From the cell containing the given text, extract its center point as [x, y] coordinate. 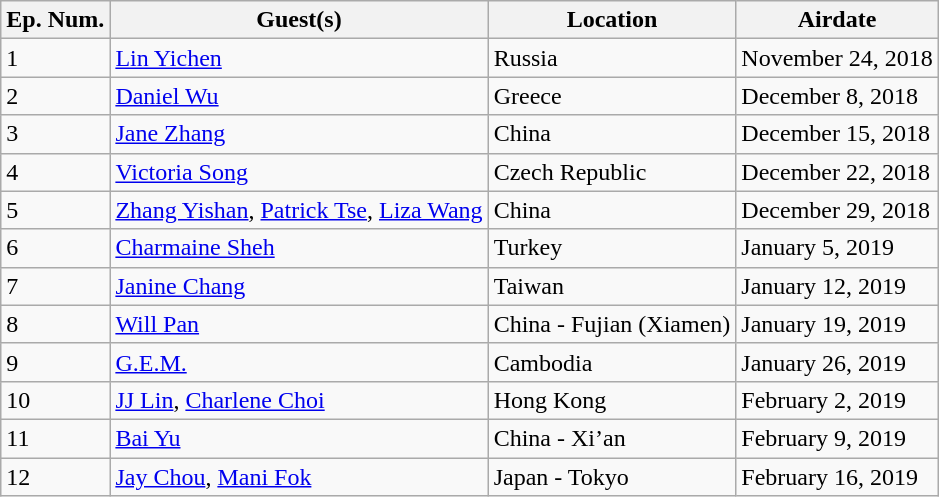
Airdate [837, 20]
Hong Kong [612, 400]
China - Fujian (Xiamen) [612, 324]
11 [56, 438]
10 [56, 400]
Taiwan [612, 286]
February 16, 2019 [837, 477]
Daniel Wu [299, 96]
Location [612, 20]
6 [56, 248]
Will Pan [299, 324]
Bai Yu [299, 438]
Czech Republic [612, 172]
Janine Chang [299, 286]
Charmaine Sheh [299, 248]
January 19, 2019 [837, 324]
Cambodia [612, 362]
Jane Zhang [299, 134]
Greece [612, 96]
1 [56, 58]
Victoria Song [299, 172]
December 29, 2018 [837, 210]
9 [56, 362]
January 12, 2019 [837, 286]
February 2, 2019 [837, 400]
Turkey [612, 248]
3 [56, 134]
JJ Lin, Charlene Choi [299, 400]
5 [56, 210]
January 26, 2019 [837, 362]
G.E.M. [299, 362]
February 9, 2019 [837, 438]
November 24, 2018 [837, 58]
Ep. Num. [56, 20]
Lin Yichen [299, 58]
January 5, 2019 [837, 248]
2 [56, 96]
4 [56, 172]
December 22, 2018 [837, 172]
Jay Chou, Mani Fok [299, 477]
12 [56, 477]
7 [56, 286]
Guest(s) [299, 20]
December 15, 2018 [837, 134]
Zhang Yishan, Patrick Tse, Liza Wang [299, 210]
8 [56, 324]
Russia [612, 58]
Japan - Tokyo [612, 477]
December 8, 2018 [837, 96]
China - Xi’an [612, 438]
